From the cell containing the given text, extract its center point as [X, Y] coordinate. 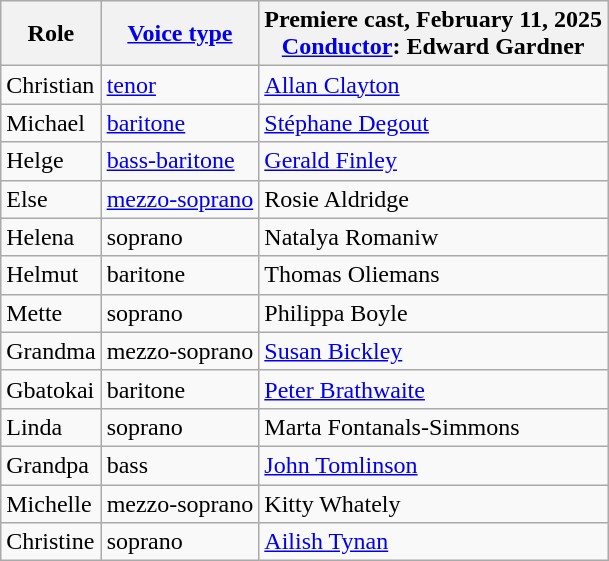
bass [180, 465]
Else [51, 199]
Grandma [51, 351]
tenor [180, 85]
Helmut [51, 275]
Premiere cast, February 11, 2025Conductor: Edward Gardner [434, 34]
Peter Brathwaite [434, 389]
Role [51, 34]
Rosie Aldridge [434, 199]
bass-baritone [180, 161]
Gbatokai [51, 389]
Mette [51, 313]
Gerald Finley [434, 161]
Helena [51, 237]
Kitty Whately [434, 503]
Grandpa [51, 465]
John Tomlinson [434, 465]
Voice type [180, 34]
Stéphane Degout [434, 123]
Thomas Oliemans [434, 275]
Christian [51, 85]
Michael [51, 123]
Philippa Boyle [434, 313]
Helge [51, 161]
Ailish Tynan [434, 542]
Allan Clayton [434, 85]
Linda [51, 427]
Christine [51, 542]
Michelle [51, 503]
Marta Fontanals-Simmons [434, 427]
Susan Bickley [434, 351]
Natalya Romaniw [434, 237]
